Locate the cell with the specified text and output its (X, Y) center coordinate. 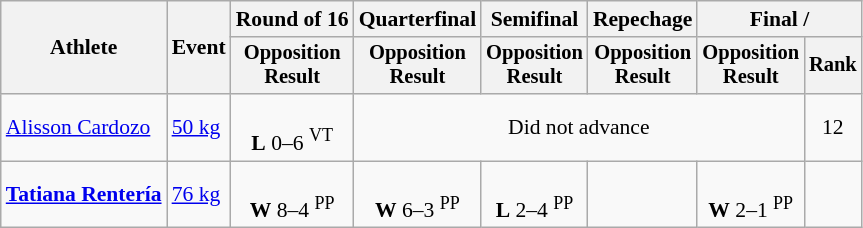
Did not advance (579, 128)
Final / (779, 19)
Repechage (643, 19)
W 2–1 PP (750, 194)
L 2–4 PP (534, 194)
Tatiana Rentería (84, 194)
Quarterfinal (418, 19)
76 kg (199, 194)
Athlete (84, 48)
50 kg (199, 128)
Semifinal (534, 19)
Rank (833, 66)
Alisson Cardozo (84, 128)
L 0–6 VT (292, 128)
W 8–4 PP (292, 194)
Event (199, 48)
W 6–3 PP (418, 194)
12 (833, 128)
Round of 16 (292, 19)
